Output the (x, y) coordinate of the center of the cell containing the given text.  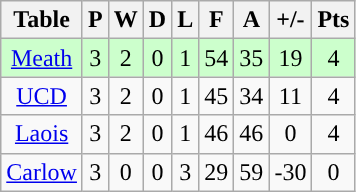
+/- (290, 20)
Meath (42, 58)
Pts (334, 20)
F (216, 20)
W (126, 20)
D (157, 20)
11 (290, 96)
P (95, 20)
L (186, 20)
Table (42, 20)
Carlow (42, 172)
59 (252, 172)
34 (252, 96)
29 (216, 172)
45 (216, 96)
35 (252, 58)
UCD (42, 96)
A (252, 20)
-30 (290, 172)
Laois (42, 134)
54 (216, 58)
19 (290, 58)
